Detect which cell encompasses the target text, then output its (x, y) center coordinate. 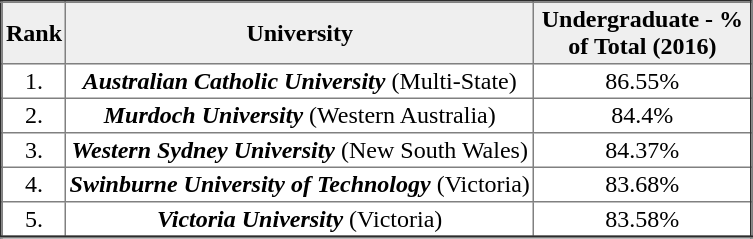
Rank (34, 33)
5. (34, 219)
Victoria University (Victoria) (300, 219)
University (300, 33)
4. (34, 184)
Undergraduate - % of Total (2016) (643, 33)
2. (34, 115)
86.55% (643, 81)
Western Sydney University (New South Wales) (300, 150)
84.37% (643, 150)
Australian Catholic University (Multi-State) (300, 81)
83.68% (643, 184)
84.4% (643, 115)
Murdoch University (Western Australia) (300, 115)
1. (34, 81)
83.58% (643, 219)
3. (34, 150)
Swinburne University of Technology (Victoria) (300, 184)
